Locate the cell with the specified text and output its (X, Y) center coordinate. 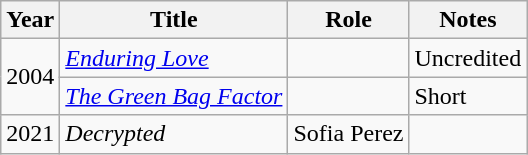
Role (348, 20)
The Green Bag Factor (174, 96)
Title (174, 20)
Short (468, 96)
Notes (468, 20)
Uncredited (468, 58)
2021 (30, 134)
Decrypted (174, 134)
Sofia Perez (348, 134)
Year (30, 20)
Enduring Love (174, 58)
2004 (30, 77)
